Scan for the cell matching the given text and deliver its (x, y) coordinate at center. 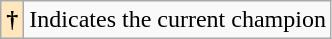
Indicates the current champion (178, 20)
† (12, 20)
